Identify which cell holds the provided text, then report its (x, y) central coordinate. 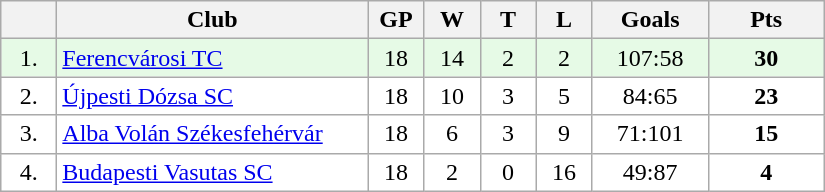
2. (29, 96)
W (452, 20)
Budapesti Vasutas SC (212, 172)
4 (766, 172)
Ferencvárosi TC (212, 58)
T (508, 20)
GP (396, 20)
Alba Volán Székesfehérvár (212, 134)
Goals (650, 20)
4. (29, 172)
49:87 (650, 172)
Újpesti Dózsa SC (212, 96)
0 (508, 172)
23 (766, 96)
71:101 (650, 134)
5 (564, 96)
10 (452, 96)
Club (212, 20)
Pts (766, 20)
L (564, 20)
14 (452, 58)
107:58 (650, 58)
84:65 (650, 96)
30 (766, 58)
16 (564, 172)
3. (29, 134)
1. (29, 58)
9 (564, 134)
6 (452, 134)
15 (766, 134)
